For the text-containing cell, return its midpoint in (X, Y) coordinate format. 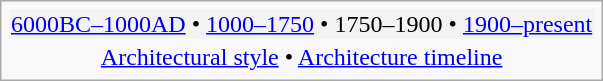
Architectural style • Architecture timeline (302, 57)
6000BC–1000AD • 1000–1750 • 1750–1900 • 1900–present (302, 24)
